Provide the [x, y] coordinate of the cell's center where the given text is located.  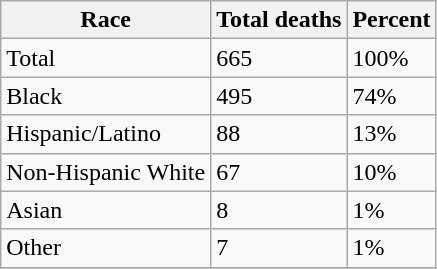
Total deaths [279, 20]
88 [279, 134]
Percent [392, 20]
13% [392, 134]
495 [279, 96]
Asian [106, 210]
8 [279, 210]
Other [106, 248]
665 [279, 58]
Hispanic/Latino [106, 134]
Non-Hispanic White [106, 172]
74% [392, 96]
Total [106, 58]
7 [279, 248]
10% [392, 172]
100% [392, 58]
67 [279, 172]
Race [106, 20]
Black [106, 96]
